Capture the cell that displays the provided text and extract its (X, Y) central coordinate. 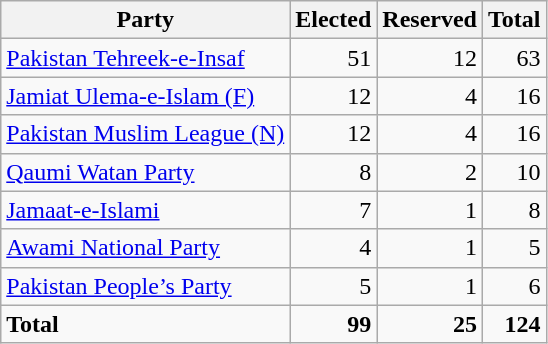
124 (515, 324)
99 (334, 324)
63 (515, 58)
Pakistan People’s Party (146, 286)
Awami National Party (146, 248)
Qaumi Watan Party (146, 172)
Pakistan Muslim League (N) (146, 134)
2 (430, 172)
Elected (334, 20)
Pakistan Tehreek-e-Insaf (146, 58)
Jamiat Ulema-e-Islam (F) (146, 96)
25 (430, 324)
51 (334, 58)
Party (146, 20)
Reserved (430, 20)
7 (334, 210)
10 (515, 172)
6 (515, 286)
Jamaat-e-Islami (146, 210)
